Return the [X, Y] coordinate for the center point of the cell that contains the specified text.  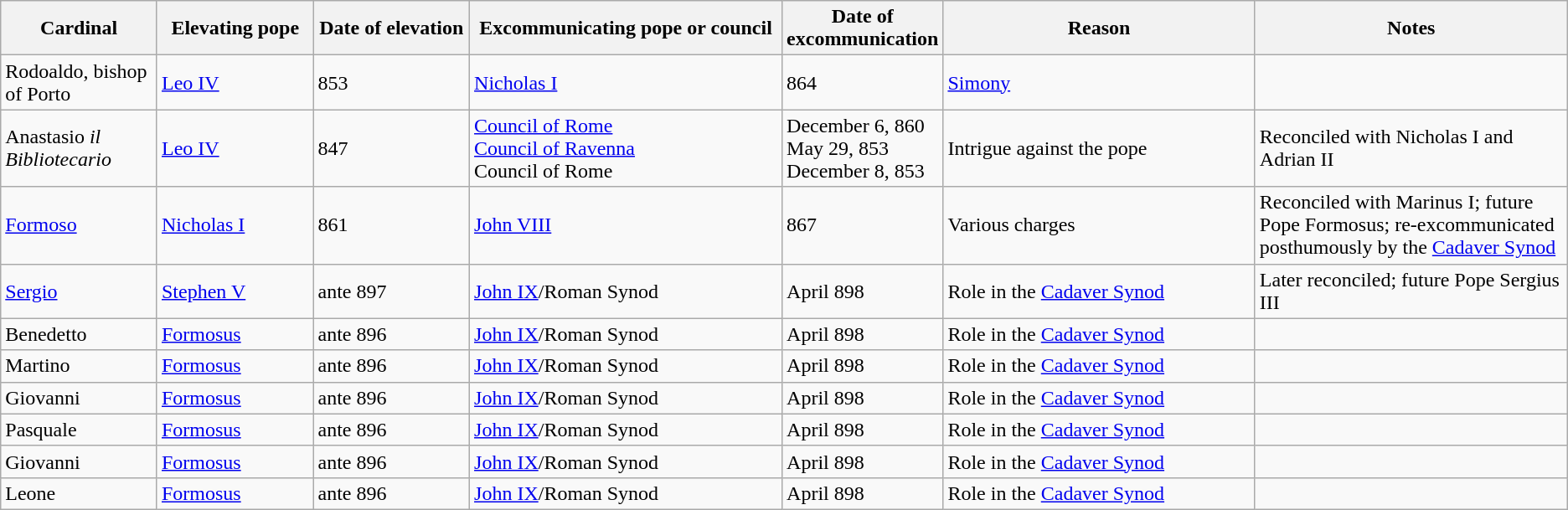
Intrigue against the pope [1099, 148]
Reconciled with Marinus I; future Pope Formosus; re-excommunicated posthumously by the Cadaver Synod [1411, 225]
Rodoaldo, bishop of Porto [79, 82]
Anastasio il Bibliotecario [79, 148]
Notes [1411, 28]
John VIII [627, 225]
Leone [79, 493]
December 6, 860May 29, 853December 8, 853 [863, 148]
867 [863, 225]
Cardinal [79, 28]
Elevating pope [235, 28]
Sergio [79, 291]
Reconciled with Nicholas I and Adrian II [1411, 148]
Date of elevation [392, 28]
Stephen V [235, 291]
Benedetto [79, 334]
ante 897 [392, 291]
861 [392, 225]
Pasquale [79, 430]
Formoso [79, 225]
864 [863, 82]
Date of excommunication [863, 28]
Excommunicating pope or council [627, 28]
853 [392, 82]
Simony [1099, 82]
Later reconciled; future Pope Sergius III [1411, 291]
Martino [79, 366]
Reason [1099, 28]
Council of RomeCouncil of RavennaCouncil of Rome [627, 148]
Various charges [1099, 225]
847 [392, 148]
